Return (X, Y) of the center of cell containing provided text 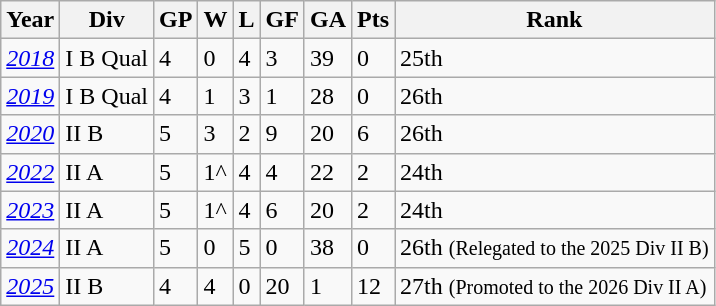
Div (107, 20)
27th (Promoted to the 2026 Div II A) (555, 286)
2019 (30, 96)
2024 (30, 248)
26th (Relegated to the 2025 Div II B) (555, 248)
25th (555, 58)
Year (30, 20)
Pts (374, 20)
12 (374, 286)
GA (328, 20)
2020 (30, 134)
GF (282, 20)
28 (328, 96)
9 (282, 134)
2018 (30, 58)
22 (328, 172)
2022 (30, 172)
2023 (30, 210)
W (216, 20)
38 (328, 248)
L (246, 20)
39 (328, 58)
Rank (555, 20)
GP (176, 20)
2025 (30, 286)
